Provide the (x, y) coordinate of the cell's center where the given text is located.  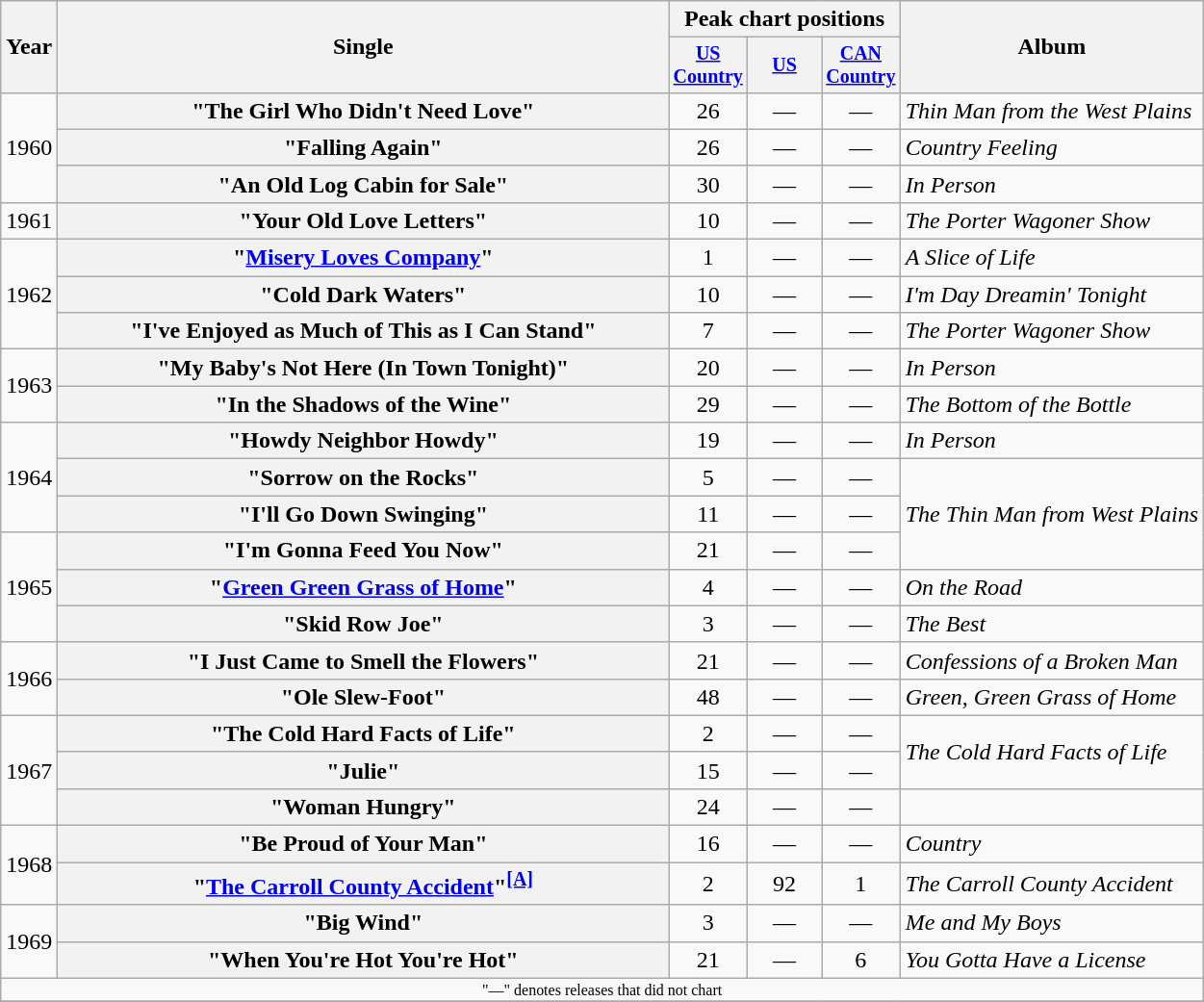
The Bottom of the Bottle (1051, 404)
92 (785, 884)
6 (861, 960)
I'm Day Dreamin' Tonight (1051, 295)
15 (708, 770)
"Julie" (364, 770)
48 (708, 697)
1961 (29, 220)
The Thin Man from West Plains (1051, 514)
16 (708, 844)
1960 (29, 147)
Country Feeling (1051, 147)
"Green Green Grass of Home" (364, 587)
"In the Shadows of the Wine" (364, 404)
CAN Country (861, 65)
Me and My Boys (1051, 923)
"I Just Came to Smell the Flowers" (364, 660)
"Cold Dark Waters" (364, 295)
"My Baby's Not Here (In Town Tonight)" (364, 368)
1968 (29, 866)
You Gotta Have a License (1051, 960)
"Woman Hungry" (364, 807)
A Slice of Life (1051, 258)
US (785, 65)
"Big Wind" (364, 923)
7 (708, 331)
"I've Enjoyed as Much of This as I Can Stand" (364, 331)
"Falling Again" (364, 147)
"Ole Slew-Foot" (364, 697)
1963 (29, 386)
"Your Old Love Letters" (364, 220)
30 (708, 184)
11 (708, 514)
1964 (29, 477)
"Misery Loves Company" (364, 258)
1966 (29, 679)
Thin Man from the West Plains (1051, 111)
1967 (29, 770)
"When You're Hot You're Hot" (364, 960)
4 (708, 587)
1965 (29, 587)
"The Cold Hard Facts of Life" (364, 733)
"—" denotes releases that did not chart (602, 989)
Country (1051, 844)
Album (1051, 47)
"The Girl Who Didn't Need Love" (364, 111)
The Best (1051, 624)
"The Carroll County Accident"[A] (364, 884)
29 (708, 404)
24 (708, 807)
Green, Green Grass of Home (1051, 697)
1962 (29, 295)
The Cold Hard Facts of Life (1051, 752)
"Be Proud of Your Man" (364, 844)
"Howdy Neighbor Howdy" (364, 441)
The Carroll County Accident (1051, 884)
US Country (708, 65)
Year (29, 47)
1969 (29, 941)
Single (364, 47)
20 (708, 368)
"Sorrow on the Rocks" (364, 477)
"I'll Go Down Swinging" (364, 514)
Peak chart positions (784, 19)
Confessions of a Broken Man (1051, 660)
19 (708, 441)
On the Road (1051, 587)
5 (708, 477)
"I'm Gonna Feed You Now" (364, 551)
"An Old Log Cabin for Sale" (364, 184)
"Skid Row Joe" (364, 624)
